Extract the [X, Y] coordinate from the center of the cell holding the provided text.  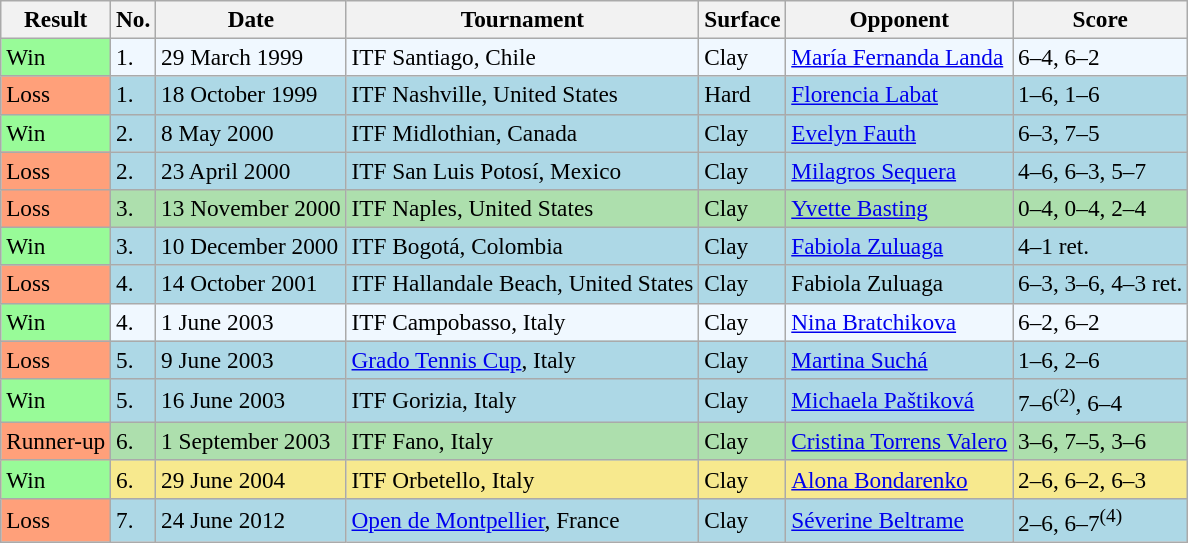
Surface [742, 19]
6–3, 3–6, 4–3 ret. [1100, 284]
Evelyn Fauth [900, 133]
3–6, 7–5, 3–6 [1100, 441]
ITF Naples, United States [522, 208]
Grado Tennis Cup, Italy [522, 359]
29 March 1999 [251, 57]
2–6, 6–7(4) [1100, 520]
ITF Midlothian, Canada [522, 133]
18 October 1999 [251, 95]
ITF Bogotá, Colombia [522, 246]
1 June 2003 [251, 322]
2–6, 6–2, 6–3 [1100, 479]
Hard [742, 95]
Florencia Labat [900, 95]
7. [134, 520]
7–6(2), 6–4 [1100, 400]
1–6, 1–6 [1100, 95]
Alona Bondarenko [900, 479]
ITF San Luis Potosí, Mexico [522, 170]
Milagros Sequera [900, 170]
29 June 2004 [251, 479]
6–2, 6–2 [1100, 322]
ITF Hallandale Beach, United States [522, 284]
ITF Campobasso, Italy [522, 322]
Michaela Paštiková [900, 400]
Tournament [522, 19]
Yvette Basting [900, 208]
16 June 2003 [251, 400]
Date [251, 19]
Opponent [900, 19]
23 April 2000 [251, 170]
8 May 2000 [251, 133]
Result [56, 19]
ITF Fano, Italy [522, 441]
Martina Suchá [900, 359]
13 November 2000 [251, 208]
No. [134, 19]
0–4, 0–4, 2–4 [1100, 208]
1–6, 2–6 [1100, 359]
Cristina Torrens Valero [900, 441]
ITF Gorizia, Italy [522, 400]
6–4, 6–2 [1100, 57]
María Fernanda Landa [900, 57]
6–3, 7–5 [1100, 133]
ITF Santiago, Chile [522, 57]
ITF Orbetello, Italy [522, 479]
Runner-up [56, 441]
4–1 ret. [1100, 246]
ITF Nashville, United States [522, 95]
10 December 2000 [251, 246]
9 June 2003 [251, 359]
Nina Bratchikova [900, 322]
1 September 2003 [251, 441]
24 June 2012 [251, 520]
14 October 2001 [251, 284]
Score [1100, 19]
Séverine Beltrame [900, 520]
4–6, 6–3, 5–7 [1100, 170]
Open de Montpellier, France [522, 520]
